For the text-containing cell, return its midpoint in (x, y) coordinate format. 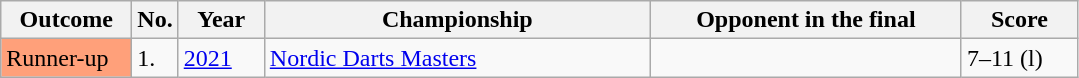
Opponent in the final (806, 20)
No. (155, 20)
Nordic Darts Masters (457, 58)
Outcome (66, 20)
1. (155, 58)
Runner-up (66, 58)
7–11 (l) (1019, 58)
2021 (221, 58)
Score (1019, 20)
Year (221, 20)
Championship (457, 20)
